Return the (x, y) coordinate for the center point of the cell that contains the specified text.  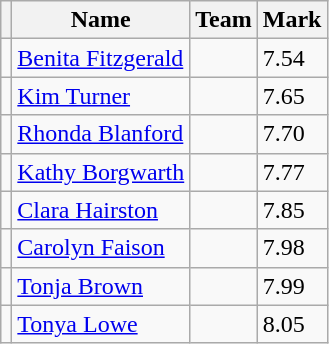
Benita Fitzgerald (101, 58)
Tonya Lowe (101, 324)
Mark (292, 20)
7.77 (292, 172)
Rhonda Blanford (101, 134)
Name (101, 20)
Kathy Borgwarth (101, 172)
8.05 (292, 324)
7.99 (292, 286)
Tonja Brown (101, 286)
Kim Turner (101, 96)
Team (224, 20)
Clara Hairston (101, 210)
7.70 (292, 134)
7.85 (292, 210)
7.54 (292, 58)
7.98 (292, 248)
7.65 (292, 96)
Carolyn Faison (101, 248)
